Return the [X, Y] coordinate for the center point of the cell that contains the specified text.  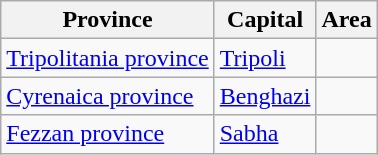
Fezzan province [108, 134]
Tripoli [265, 58]
Capital [265, 20]
Area [346, 20]
Sabha [265, 134]
Cyrenaica province [108, 96]
Tripolitania province [108, 58]
Province [108, 20]
Benghazi [265, 96]
